Return the (X, Y) coordinate for the center point of the cell that contains the specified text.  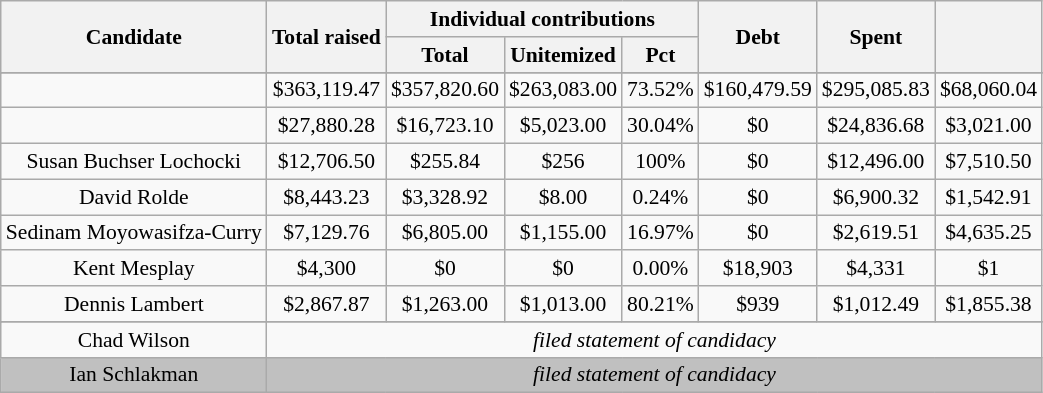
Total raised (326, 36)
$6,900.32 (876, 197)
Candidate (134, 36)
Pct (660, 55)
$1,263.00 (445, 304)
$68,060.04 (988, 90)
$12,706.50 (326, 162)
$295,085.83 (876, 90)
Total (445, 55)
$5,023.00 (563, 126)
David Rolde (134, 197)
$3,021.00 (988, 126)
Individual contributions (542, 19)
$6,805.00 (445, 233)
Sedinam Moyowasifza-Curry (134, 233)
$2,619.51 (876, 233)
$16,723.10 (445, 126)
$160,479.59 (758, 90)
Spent (876, 36)
Ian Schlakman (134, 375)
Susan Buchser Lochocki (134, 162)
$256 (563, 162)
$1,542.91 (988, 197)
$18,903 (758, 269)
$363,119.47 (326, 90)
100% (660, 162)
$1,012.49 (876, 304)
Kent Mesplay (134, 269)
$24,836.68 (876, 126)
73.52% (660, 90)
$357,820.60 (445, 90)
Unitemized (563, 55)
30.04% (660, 126)
$1 (988, 269)
$8.00 (563, 197)
Dennis Lambert (134, 304)
$1,155.00 (563, 233)
$27,880.28 (326, 126)
$2,867.87 (326, 304)
$263,083.00 (563, 90)
Chad Wilson (134, 340)
$1,013.00 (563, 304)
$4,331 (876, 269)
Debt (758, 36)
$255.84 (445, 162)
$12,496.00 (876, 162)
$939 (758, 304)
0.24% (660, 197)
$4,635.25 (988, 233)
$1,855.38 (988, 304)
$4,300 (326, 269)
$7,129.76 (326, 233)
0.00% (660, 269)
80.21% (660, 304)
$8,443.23 (326, 197)
16.97% (660, 233)
$7,510.50 (988, 162)
$3,328.92 (445, 197)
